Return (X, Y) of the center of cell containing provided text 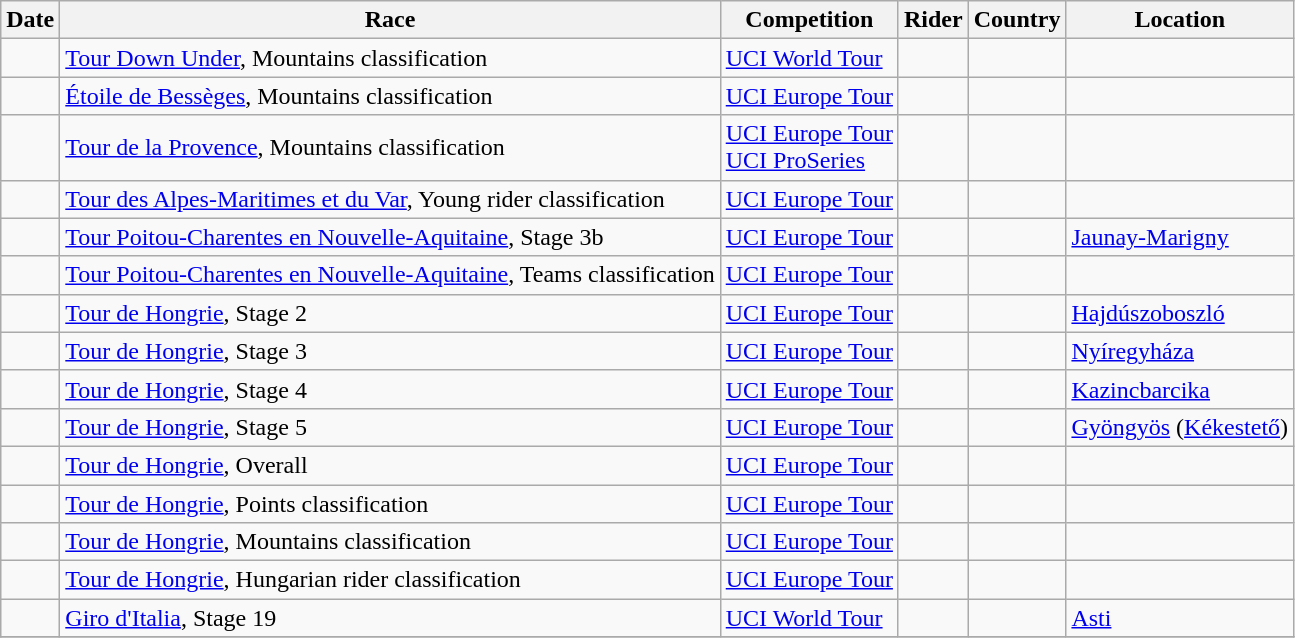
Jaunay-Marigny (1180, 237)
UCI Europe Tour UCI ProSeries (809, 148)
Asti (1180, 618)
Gyöngyös (Kékestető) (1180, 427)
Race (390, 20)
Tour de Hongrie, Hungarian rider classification (390, 580)
Étoile de Bessèges, Mountains classification (390, 96)
Tour Poitou-Charentes en Nouvelle-Aquitaine, Teams classification (390, 275)
Tour de Hongrie, Stage 3 (390, 351)
Location (1180, 20)
Tour Down Under, Mountains classification (390, 58)
Rider (933, 20)
Country (1017, 20)
Competition (809, 20)
Tour Poitou-Charentes en Nouvelle-Aquitaine, Stage 3b (390, 237)
Tour de Hongrie, Stage 5 (390, 427)
Tour de Hongrie, Stage 2 (390, 313)
Tour de Hongrie, Points classification (390, 503)
Kazincbarcika (1180, 389)
Tour de la Provence, Mountains classification (390, 148)
Tour de Hongrie, Stage 4 (390, 389)
Nyíregyháza (1180, 351)
Hajdúszoboszló (1180, 313)
Tour de Hongrie, Overall (390, 465)
Tour de Hongrie, Mountains classification (390, 542)
Date (30, 20)
Tour des Alpes-Maritimes et du Var, Young rider classification (390, 199)
Giro d'Italia, Stage 19 (390, 618)
